Scan for the cell matching the given text and deliver its [X, Y] coordinate at center. 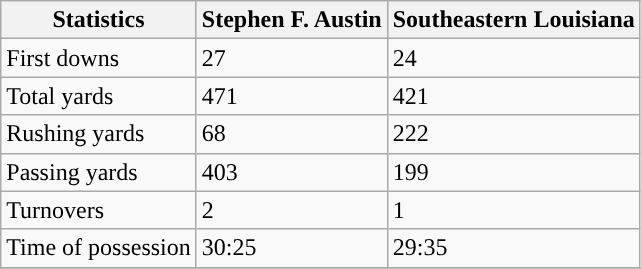
Southeastern Louisiana [514, 20]
Total yards [99, 96]
Time of possession [99, 248]
Passing yards [99, 172]
403 [292, 172]
199 [514, 172]
Statistics [99, 20]
Turnovers [99, 210]
Rushing yards [99, 134]
68 [292, 134]
2 [292, 210]
29:35 [514, 248]
222 [514, 134]
421 [514, 96]
First downs [99, 58]
471 [292, 96]
27 [292, 58]
24 [514, 58]
Stephen F. Austin [292, 20]
1 [514, 210]
30:25 [292, 248]
